Return the [x, y] coordinate for the center point of the cell that contains the specified text.  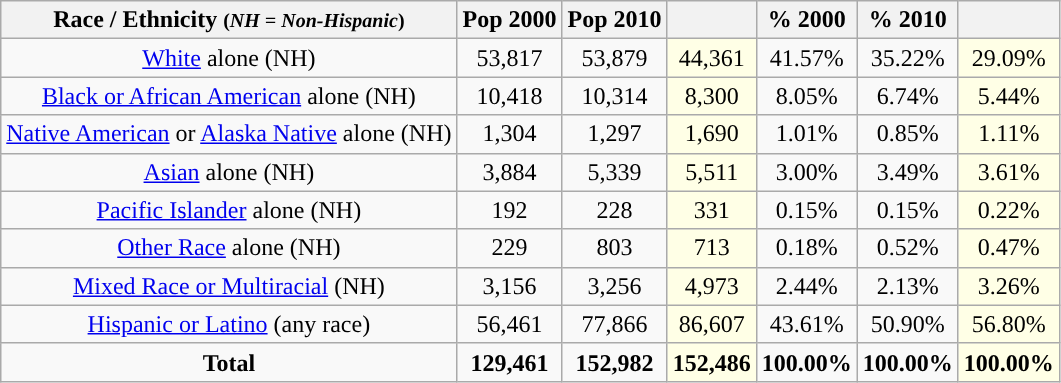
0.52% [908, 248]
2.44% [806, 286]
Race / Ethnicity (NH = Non-Hispanic) [229, 20]
1,297 [614, 134]
129,461 [510, 362]
8.05% [806, 96]
Asian alone (NH) [229, 172]
3,884 [510, 172]
713 [712, 248]
0.18% [806, 248]
% 2000 [806, 20]
Pop 2000 [510, 20]
3.61% [1008, 172]
1,304 [510, 134]
41.57% [806, 58]
50.90% [908, 324]
1.11% [1008, 134]
229 [510, 248]
3,156 [510, 286]
% 2010 [908, 20]
56,461 [510, 324]
6.74% [908, 96]
3,256 [614, 286]
2.13% [908, 286]
35.22% [908, 58]
53,879 [614, 58]
152,486 [712, 362]
56.80% [1008, 324]
0.22% [1008, 210]
Pop 2010 [614, 20]
Total [229, 362]
44,361 [712, 58]
0.47% [1008, 248]
Black or African American alone (NH) [229, 96]
3.26% [1008, 286]
1.01% [806, 134]
Mixed Race or Multiracial (NH) [229, 286]
5,339 [614, 172]
Pacific Islander alone (NH) [229, 210]
77,866 [614, 324]
10,314 [614, 96]
5,511 [712, 172]
4,973 [712, 286]
43.61% [806, 324]
192 [510, 210]
White alone (NH) [229, 58]
53,817 [510, 58]
10,418 [510, 96]
228 [614, 210]
29.09% [1008, 58]
0.85% [908, 134]
Other Race alone (NH) [229, 248]
152,982 [614, 362]
331 [712, 210]
3.00% [806, 172]
5.44% [1008, 96]
803 [614, 248]
1,690 [712, 134]
Hispanic or Latino (any race) [229, 324]
8,300 [712, 96]
86,607 [712, 324]
3.49% [908, 172]
Native American or Alaska Native alone (NH) [229, 134]
